Return (X, Y) of the center of cell containing provided text 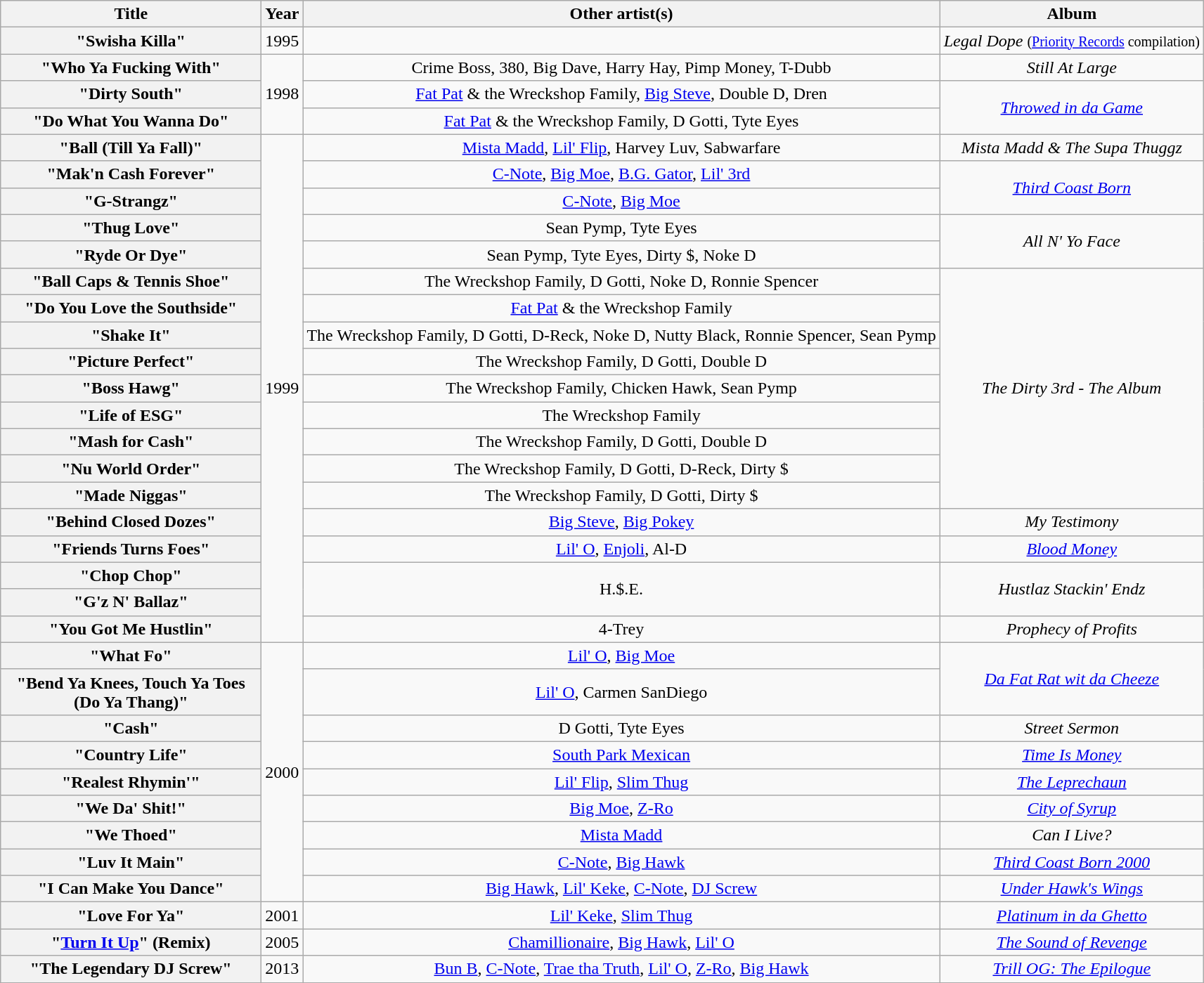
"Ryde Or Dye" (131, 254)
"I Can Make You Dance" (131, 889)
Trill OG: The Epilogue (1071, 969)
Lil' O, Enjoli, Al-D (621, 549)
2005 (283, 942)
"Mash for Cash" (131, 442)
Big Steve, Big Pokey (621, 522)
"Friends Turns Foes" (131, 549)
"Do What You Wanna Do" (131, 121)
Street Sermon (1071, 728)
Fat Pat & the Wreckshop Family (621, 308)
Hustlaz Stackin' Endz (1071, 589)
"Ball Caps & Tennis Shoe" (131, 281)
Crime Boss, 380, Big Dave, Harry Hay, Pimp Money, T-Dubb (621, 67)
"Ball (Till Ya Fall)" (131, 148)
4-Trey (621, 629)
Album (1071, 14)
"You Got Me Hustlin" (131, 629)
Third Coast Born (1071, 188)
"Boss Hawg" (131, 389)
All N' Yo Face (1071, 241)
Lil' O, Big Moe (621, 656)
D Gotti, Tyte Eyes (621, 728)
"What Fo" (131, 656)
The Wreckshop Family (621, 415)
"Thug Love" (131, 228)
"Love For Ya" (131, 916)
Fat Pat & the Wreckshop Family, D Gotti, Tyte Eyes (621, 121)
"Shake It" (131, 335)
The Wreckshop Family, D Gotti, D-Reck, Noke D, Nutty Black, Ronnie Spencer, Sean Pymp (621, 335)
1998 (283, 94)
The Wreckshop Family, D Gotti, Noke D, Ronnie Spencer (621, 281)
Can I Live? (1071, 835)
Legal Dope (Priority Records compilation) (1071, 41)
Third Coast Born 2000 (1071, 862)
Blood Money (1071, 549)
"Turn It Up" (Remix) (131, 942)
2001 (283, 916)
Sean Pymp, Tyte Eyes (621, 228)
1999 (283, 388)
Mista Madd, Lil' Flip, Harvey Luv, Sabwarfare (621, 148)
"Made Niggas" (131, 495)
"Cash" (131, 728)
2000 (283, 772)
Title (131, 14)
My Testimony (1071, 522)
"Bend Ya Knees, Touch Ya Toes (Do Ya Thang)" (131, 691)
"Behind Closed Dozes" (131, 522)
Platinum in da Ghetto (1071, 916)
"G'z N' Ballaz" (131, 602)
Time Is Money (1071, 755)
Da Fat Rat wit da Cheeze (1071, 679)
"Mak'n Cash Forever" (131, 174)
Lil' O, Carmen SanDiego (621, 691)
"Picture Perfect" (131, 362)
Big Moe, Z-Ro (621, 809)
C-Note, Big Moe (621, 201)
Year (283, 14)
Throwed in da Game (1071, 108)
"Country Life" (131, 755)
C-Note, Big Hawk (621, 862)
"G-Strangz" (131, 201)
"We Thoed" (131, 835)
"Luv It Main" (131, 862)
City of Syrup (1071, 809)
"Dirty South" (131, 94)
Still At Large (1071, 67)
"The Legendary DJ Screw" (131, 969)
The Leprechaun (1071, 782)
Lil' Flip, Slim Thug (621, 782)
"Swisha Killa" (131, 41)
Sean Pymp, Tyte Eyes, Dirty $, Noke D (621, 254)
Prophecy of Profits (1071, 629)
"We Da' Shit!" (131, 809)
The Wreckshop Family, D Gotti, D-Reck, Dirty $ (621, 469)
2013 (283, 969)
The Sound of Revenge (1071, 942)
Mista Madd & The Supa Thuggz (1071, 148)
Other artist(s) (621, 14)
"Realest Rhymin'" (131, 782)
The Wreckshop Family, Chicken Hawk, Sean Pymp (621, 389)
H.$.E. (621, 589)
Lil' Keke, Slim Thug (621, 916)
The Dirty 3rd - The Album (1071, 388)
South Park Mexican (621, 755)
Fat Pat & the Wreckshop Family, Big Steve, Double D, Dren (621, 94)
"Nu World Order" (131, 469)
Big Hawk, Lil' Keke, C-Note, DJ Screw (621, 889)
C-Note, Big Moe, B.G. Gator, Lil' 3rd (621, 174)
"Life of ESG" (131, 415)
"Chop Chop" (131, 575)
The Wreckshop Family, D Gotti, Dirty $ (621, 495)
Bun B, C-Note, Trae tha Truth, Lil' O, Z-Ro, Big Hawk (621, 969)
1995 (283, 41)
"Do You Love the Southside" (131, 308)
"Who Ya Fucking With" (131, 67)
Under Hawk's Wings (1071, 889)
Chamillionaire, Big Hawk, Lil' O (621, 942)
Mista Madd (621, 835)
